Scan for the cell matching the given text and deliver its (x, y) coordinate at center. 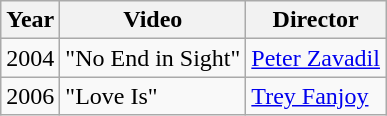
Trey Fanjoy (316, 96)
Video (153, 20)
2004 (30, 58)
"No End in Sight" (153, 58)
Year (30, 20)
Peter Zavadil (316, 58)
Director (316, 20)
2006 (30, 96)
"Love Is" (153, 96)
